Return the [x, y] coordinate for the center point of the cell that contains the specified text.  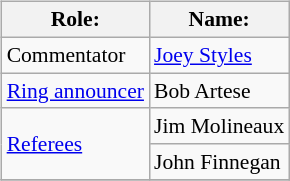
Commentator [76, 55]
Jim Molineaux [219, 126]
John Finnegan [219, 162]
Joey Styles [219, 55]
Referees [76, 144]
Role: [76, 20]
Name: [219, 20]
Bob Artese [219, 91]
Ring announcer [76, 91]
